Detect which cell encompasses the target text, then output its [X, Y] center coordinate. 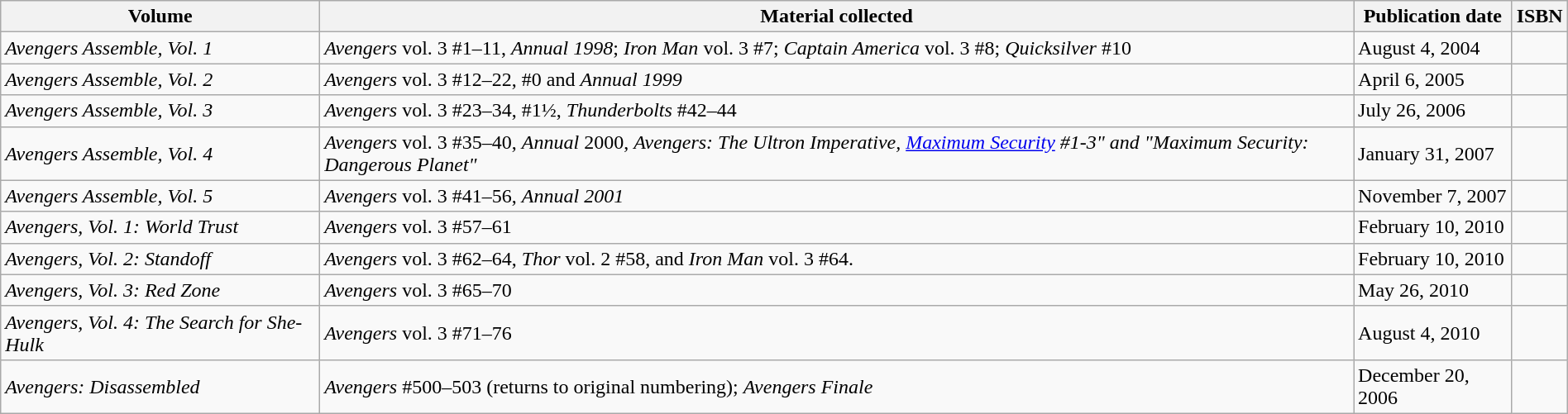
May 26, 2010 [1433, 290]
April 6, 2005 [1433, 79]
December 20, 2006 [1433, 387]
Avengers #500–503 (returns to original numbering); Avengers Finale [837, 387]
Material collected [837, 17]
Avengers Assemble, Vol. 5 [160, 196]
Avengers vol. 3 #57–61 [837, 227]
August 4, 2004 [1433, 48]
Avengers vol. 3 #62–64, Thor vol. 2 #58, and Iron Man vol. 3 #64. [837, 259]
Avengers vol. 3 #41–56, Annual 2001 [837, 196]
Avengers, Vol. 2: Standoff [160, 259]
Avengers vol. 3 #71–76 [837, 332]
Volume [160, 17]
Avengers Assemble, Vol. 3 [160, 111]
January 31, 2007 [1433, 154]
Avengers, Vol. 4: The Search for She-Hulk [160, 332]
Avengers Assemble, Vol. 1 [160, 48]
August 4, 2010 [1433, 332]
Avengers vol. 3 #65–70 [837, 290]
July 26, 2006 [1433, 111]
Avengers vol. 3 #35–40, Annual 2000, Avengers: The Ultron Imperative, Maximum Security #1-3" and "Maximum Security: Dangerous Planet" [837, 154]
Publication date [1433, 17]
Avengers Assemble, Vol. 4 [160, 154]
ISBN [1540, 17]
Avengers vol. 3 #23–34, #1½, Thunderbolts #42–44 [837, 111]
November 7, 2007 [1433, 196]
Avengers vol. 3 #12–22, #0 and Annual 1999 [837, 79]
Avengers, Vol. 1: World Trust [160, 227]
Avengers: Disassembled [160, 387]
Avengers vol. 3 #1–11, Annual 1998; Iron Man vol. 3 #7; Captain America vol. 3 #8; Quicksilver #10 [837, 48]
Avengers, Vol. 3: Red Zone [160, 290]
Avengers Assemble, Vol. 2 [160, 79]
